Scan for the cell matching the given text and deliver its [x, y] coordinate at center. 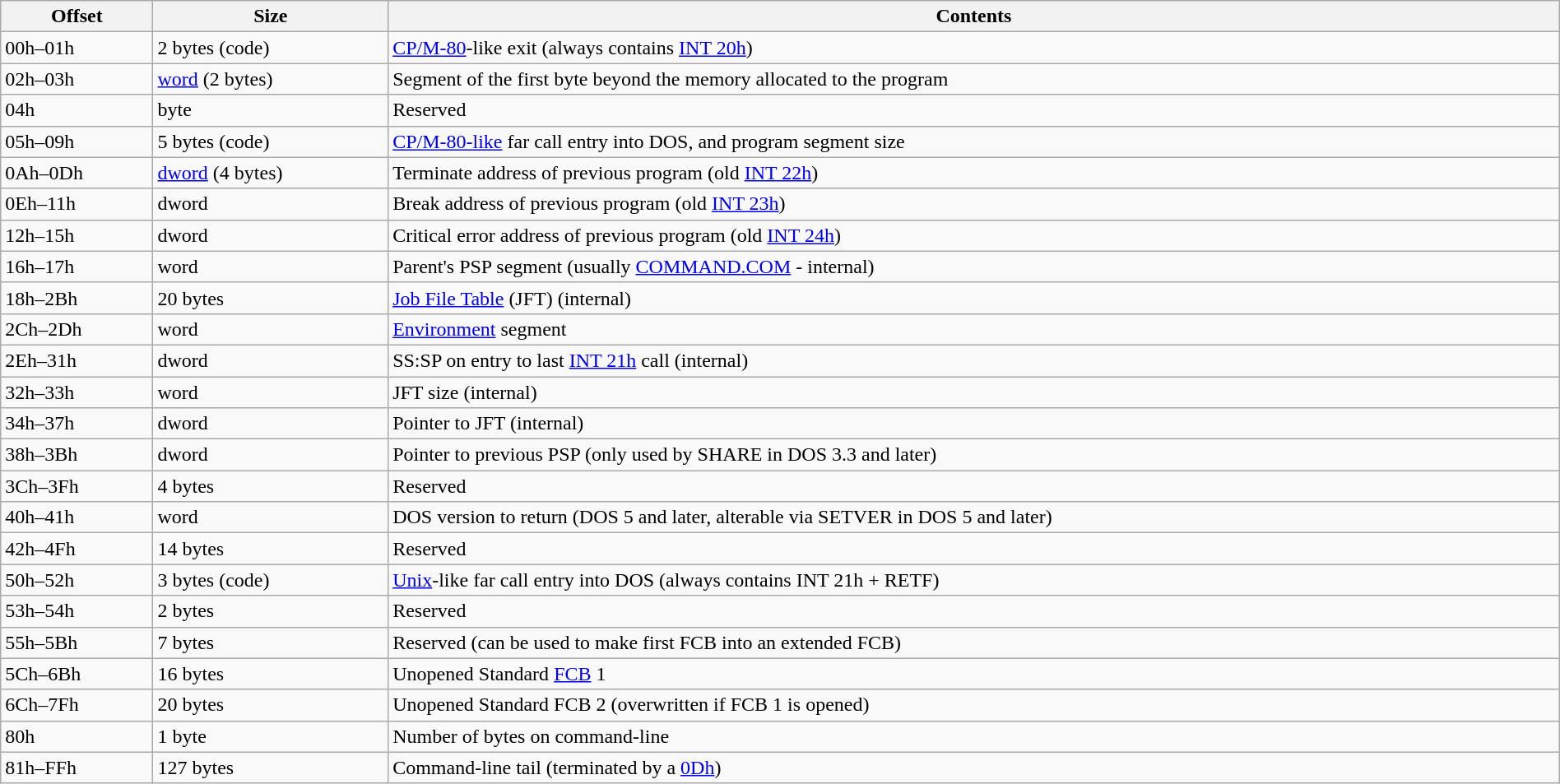
Size [271, 16]
Offset [77, 16]
dword (4 bytes) [271, 173]
05h–09h [77, 141]
18h–2Bh [77, 298]
Pointer to JFT (internal) [974, 424]
Job File Table (JFT) (internal) [974, 298]
Reserved (can be used to make first FCB into an extended FCB) [974, 643]
40h–41h [77, 517]
3Ch–3Fh [77, 486]
4 bytes [271, 486]
Number of bytes on command-line [974, 736]
0Eh–11h [77, 204]
55h–5Bh [77, 643]
04h [77, 110]
34h–37h [77, 424]
Contents [974, 16]
Unopened Standard FCB 2 (overwritten if FCB 1 is opened) [974, 705]
3 bytes (code) [271, 580]
127 bytes [271, 768]
2 bytes [271, 611]
5 bytes (code) [271, 141]
81h–FFh [77, 768]
byte [271, 110]
word (2 bytes) [271, 79]
32h–33h [77, 392]
14 bytes [271, 549]
16 bytes [271, 674]
50h–52h [77, 580]
38h–3Bh [77, 455]
Critical error address of previous program (old INT 24h) [974, 235]
CP/M-80-like exit (always contains INT 20h) [974, 48]
Terminate address of previous program (old INT 22h) [974, 173]
2Ch–2Dh [77, 329]
2 bytes (code) [271, 48]
Command-line tail (terminated by a 0Dh) [974, 768]
Environment segment [974, 329]
Unopened Standard FCB 1 [974, 674]
12h–15h [77, 235]
Break address of previous program (old INT 23h) [974, 204]
Parent's PSP segment (usually COMMAND.COM - internal) [974, 267]
53h–54h [77, 611]
CP/M-80-like far call entry into DOS, and program segment size [974, 141]
80h [77, 736]
16h–17h [77, 267]
JFT size (internal) [974, 392]
Pointer to previous PSP (only used by SHARE in DOS 3.3 and later) [974, 455]
7 bytes [271, 643]
Unix-like far call entry into DOS (always contains INT 21h + RETF) [974, 580]
2Eh–31h [77, 360]
DOS version to return (DOS 5 and later, alterable via SETVER in DOS 5 and later) [974, 517]
6Ch–7Fh [77, 705]
00h–01h [77, 48]
02h–03h [77, 79]
1 byte [271, 736]
5Ch–6Bh [77, 674]
42h–4Fh [77, 549]
SS:SP on entry to last INT 21h call (internal) [974, 360]
0Ah–0Dh [77, 173]
Segment of the first byte beyond the memory allocated to the program [974, 79]
